For the text-containing cell, return its midpoint in (X, Y) coordinate format. 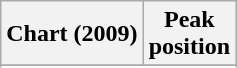
Chart (2009) (72, 34)
Peakposition (189, 34)
